For the text-containing cell, return its midpoint in [X, Y] coordinate format. 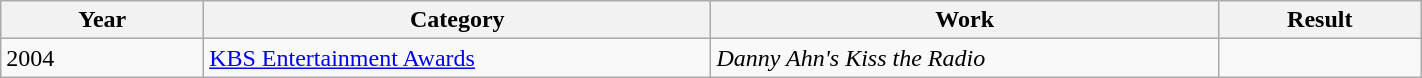
KBS Entertainment Awards [458, 58]
Result [1320, 20]
Year [102, 20]
Category [458, 20]
Work [964, 20]
2004 [102, 58]
Danny Ahn's Kiss the Radio [964, 58]
